Detect which cell encompasses the target text, then output its [X, Y] center coordinate. 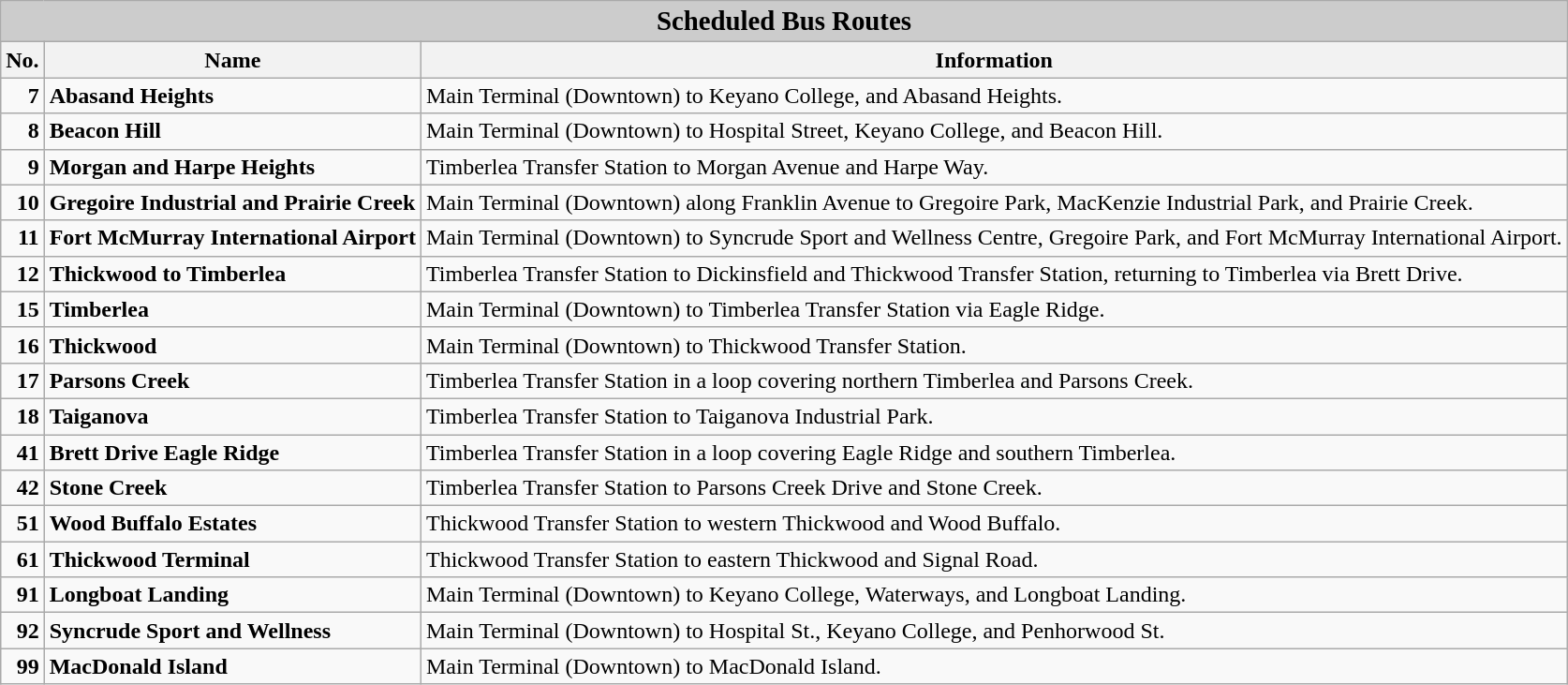
Parsons Creek [232, 380]
41 [22, 453]
Thickwood to Timberlea [232, 274]
Wood Buffalo Estates [232, 524]
Morgan and Harpe Heights [232, 167]
7 [22, 96]
18 [22, 416]
Timberlea Transfer Station in a loop covering Eagle Ridge and southern Timberlea. [994, 453]
9 [22, 167]
Stone Creek [232, 488]
Longboat Landing [232, 595]
Main Terminal (Downtown) to Keyano College, Waterways, and Longboat Landing. [994, 595]
Beacon Hill [232, 131]
Abasand Heights [232, 96]
Main Terminal (Downtown) to Syncrude Sport and Wellness Centre, Gregoire Park, and Fort McMurray International Airport. [994, 238]
Timberlea Transfer Station to Morgan Avenue and Harpe Way. [994, 167]
12 [22, 274]
Main Terminal (Downtown) to MacDonald Island. [994, 666]
Main Terminal (Downtown) to Timberlea Transfer Station via Eagle Ridge. [994, 309]
10 [22, 202]
15 [22, 309]
51 [22, 524]
Gregoire Industrial and Prairie Creek [232, 202]
92 [22, 631]
16 [22, 345]
Thickwood [232, 345]
Main Terminal (Downtown) to Hospital Street, Keyano College, and Beacon Hill. [994, 131]
Timberlea Transfer Station to Parsons Creek Drive and Stone Creek. [994, 488]
Timberlea Transfer Station to Dickinsfield and Thickwood Transfer Station, returning to Timberlea via Brett Drive. [994, 274]
Thickwood Transfer Station to western Thickwood and Wood Buffalo. [994, 524]
Timberlea Transfer Station in a loop covering northern Timberlea and Parsons Creek. [994, 380]
8 [22, 131]
17 [22, 380]
Syncrude Sport and Wellness [232, 631]
Scheduled Bus Routes [784, 22]
Name [232, 60]
No. [22, 60]
Main Terminal (Downtown) to Keyano College, and Abasand Heights. [994, 96]
11 [22, 238]
Main Terminal (Downtown) along Franklin Avenue to Gregoire Park, MacKenzie Industrial Park, and Prairie Creek. [994, 202]
Main Terminal (Downtown) to Thickwood Transfer Station. [994, 345]
Timberlea Transfer Station to Taiganova Industrial Park. [994, 416]
Main Terminal (Downtown) to Hospital St., Keyano College, and Penhorwood St. [994, 631]
99 [22, 666]
Thickwood Terminal [232, 559]
Timberlea [232, 309]
Brett Drive Eagle Ridge [232, 453]
91 [22, 595]
Thickwood Transfer Station to eastern Thickwood and Signal Road. [994, 559]
MacDonald Island [232, 666]
Taiganova [232, 416]
Information [994, 60]
61 [22, 559]
42 [22, 488]
Fort McMurray International Airport [232, 238]
